Scan for the cell matching the given text and deliver its [X, Y] coordinate at center. 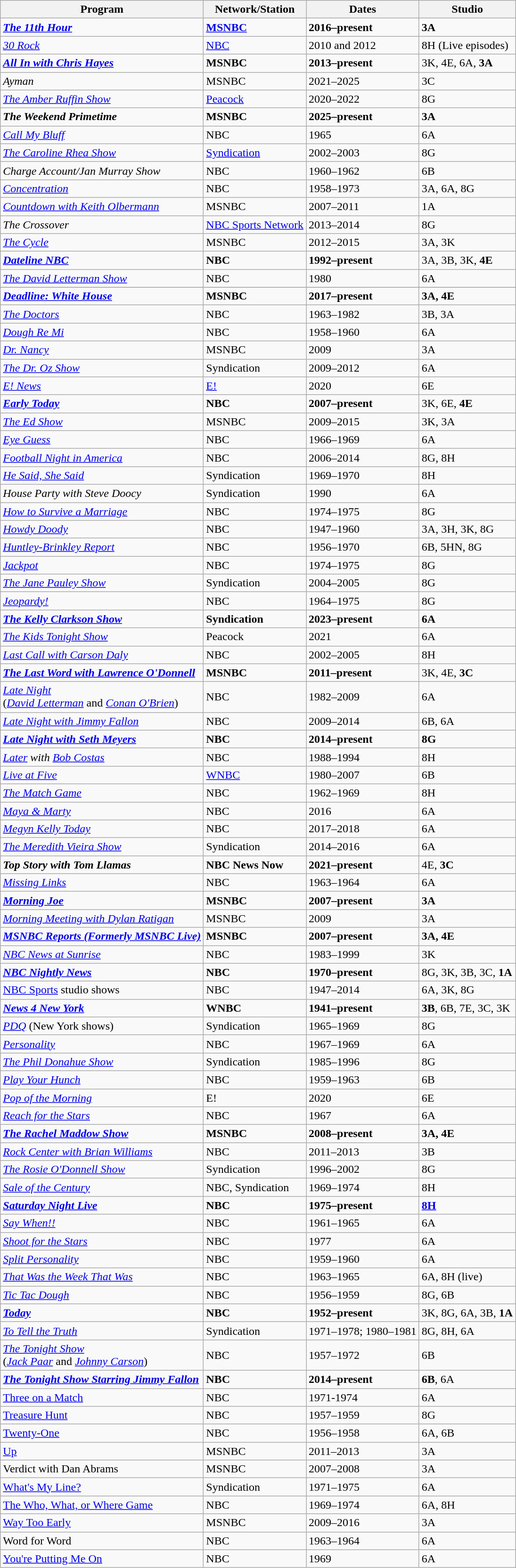
2009–2016 [363, 1523]
Dates [363, 9]
NBC News Now [255, 865]
1969 [363, 1559]
Sale of the Century [102, 1187]
1996–2002 [363, 1170]
2020–2022 [363, 99]
NBC Sports studio shows [102, 990]
Late Night with Seth Meyers [102, 739]
Play Your Hunch [102, 1080]
The Tonight Show Starring Jimmy Fallon [102, 1379]
Top Story with Tom Llamas [102, 865]
Reach for the Stars [102, 1116]
You're Putting Me On [102, 1559]
1969–1970 [363, 475]
Dateline NBC [102, 260]
1958–1960 [363, 332]
Football Night in America [102, 457]
Pop of the Morning [102, 1098]
The Phil Donahue Show [102, 1062]
The Doctors [102, 314]
2002–2005 [363, 655]
Word for Word [102, 1541]
Missing Links [102, 883]
House Party with Steve Doocy [102, 493]
Dr. Nancy [102, 350]
1966–1969 [363, 439]
Howdy Doody [102, 529]
Early Today [102, 404]
2002–2003 [363, 153]
1947–2014 [363, 990]
Shoot for the Stars [102, 1241]
Countdown with Keith Olbermann [102, 206]
2016–present [363, 27]
1971–1975 [363, 1487]
Tic Tac Dough [102, 1295]
2023–present [363, 619]
2012–2015 [363, 243]
The Kelly Clarkson Show [102, 619]
Maya & Marty [102, 811]
1971–1978; 1980–1981 [363, 1331]
1965 [363, 135]
The 11th Hour [102, 27]
3A, 6A, 8G [467, 188]
1980 [363, 278]
1961–1965 [363, 1223]
2017–present [363, 296]
1967–1969 [363, 1044]
NBC Sports Network [255, 225]
Last Call with Carson Daly [102, 655]
Huntley-Brinkley Report [102, 547]
2025–present [363, 117]
8G, 8H, 6A [467, 1331]
1960–1962 [363, 171]
3B, 6B, 7E, 3C, 3K [467, 1008]
2017–2018 [363, 829]
Live at Five [102, 775]
Late Night(David Letterman and Conan O'Brien) [102, 697]
1985–1996 [363, 1062]
1964–1975 [363, 601]
Personality [102, 1044]
The Ed Show [102, 422]
3A, 3K [467, 243]
Megyn Kelly Today [102, 829]
3K [467, 954]
3B [467, 1152]
2009–2014 [363, 721]
The Match Game [102, 793]
2021–present [363, 865]
3A, 3H, 3K, 8G [467, 529]
3K, 8G, 6A, 3B, 1A [467, 1313]
2007–2011 [363, 206]
6B, 5HN, 8G [467, 547]
E! News [102, 386]
1975–present [363, 1205]
4E, 3C [467, 865]
1962–1969 [363, 793]
Three on a Match [102, 1397]
The Rosie O'Donnell Show [102, 1170]
1988–1994 [363, 757]
1983–1999 [363, 954]
1A [467, 206]
NBC Nightly News [102, 972]
6A, 6B [467, 1433]
The Tonight Show (Jack Paar and Johnny Carson) [102, 1355]
News 4 New York [102, 1008]
NBC News at Sunrise [102, 954]
1971-1974 [363, 1397]
1947–1960 [363, 529]
Today [102, 1313]
How to Survive a Marriage [102, 511]
Deadline: White House [102, 296]
1959–1960 [363, 1259]
8G, 8H [467, 457]
2009–2015 [363, 422]
The Meredith Vieira Show [102, 847]
3K, 6E, 4E [467, 404]
Charge Account/Jan Murray Show [102, 171]
2009–2012 [363, 368]
1957–1972 [363, 1355]
3K, 4E, 3C [467, 673]
1992–present [363, 260]
2007–2008 [363, 1469]
2008–present [363, 1134]
Late Night with Jimmy Fallon [102, 721]
2010 and 2012 [363, 45]
Ayman [102, 81]
1965–1969 [363, 1026]
That Was the Week That Was [102, 1277]
2004–2005 [363, 583]
Jackpot [102, 565]
Rock Center with Brian Williams [102, 1152]
The Cycle [102, 243]
6A, 8H [467, 1505]
2014–2016 [363, 847]
Program [102, 9]
What's My Line? [102, 1487]
1967 [363, 1116]
Dough Re Mi [102, 332]
The Who, What, or Where Game [102, 1505]
2006–2014 [363, 457]
The Rachel Maddow Show [102, 1134]
The Caroline Rhea Show [102, 153]
Later with Bob Costas [102, 757]
3K, 3A [467, 422]
3A, 3B, 3K, 4E [467, 260]
All In with Chris Hayes [102, 63]
6A, 3K, 8G [467, 990]
1977 [363, 1241]
1956–1958 [363, 1433]
NBC, Syndication [255, 1187]
To Tell the Truth [102, 1331]
The Weekend Primetime [102, 117]
Say When!! [102, 1223]
The Kids Tonight Show [102, 637]
The Dr. Oz Show [102, 368]
Network/Station [255, 9]
Call My Bluff [102, 135]
1982–2009 [363, 697]
Twenty-One [102, 1433]
8G, 6B [467, 1295]
1963–1965 [363, 1277]
30 Rock [102, 45]
Studio [467, 9]
Treasure Hunt [102, 1415]
1957–1959 [363, 1415]
Concentration [102, 188]
2021–2025 [363, 81]
8H (Live episodes) [467, 45]
Up [102, 1451]
Eye Guess [102, 439]
The David Letterman Show [102, 278]
Jeopardy! [102, 601]
1980–2007 [363, 775]
The Amber Ruffin Show [102, 99]
1956–1970 [363, 547]
Morning Meeting with Dylan Ratigan [102, 918]
The Last Word with Lawrence O'Donnell [102, 673]
MSNBC Reports (Formerly MSNBC Live) [102, 936]
3C [467, 81]
Way Too Early [102, 1523]
2013–2014 [363, 225]
Split Personality [102, 1259]
Morning Joe [102, 901]
2011–present [363, 673]
The Jane Pauley Show [102, 583]
1958–1973 [363, 188]
2016 [363, 811]
8G, 3K, 3B, 3C, 1A [467, 972]
3B, 3A [467, 314]
1990 [363, 493]
PDQ (New York shows) [102, 1026]
Verdict with Dan Abrams [102, 1469]
1959–1963 [363, 1080]
2021 [363, 637]
He Said, She Said [102, 475]
1963–1982 [363, 314]
3K, 4E, 6A, 3A [467, 63]
2013–present [363, 63]
1970–present [363, 972]
1952–present [363, 1313]
6A, 8H (live) [467, 1277]
Saturday Night Live [102, 1205]
1956–1959 [363, 1295]
The Crossover [102, 225]
1941–present [363, 1008]
